For the text-containing cell, return its midpoint in [X, Y] coordinate format. 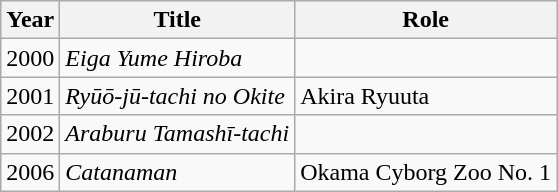
Catanaman [178, 172]
Year [30, 20]
Ryūō-jū-tachi no Okite [178, 96]
Akira Ryuuta [426, 96]
2000 [30, 58]
2001 [30, 96]
Okama Cyborg Zoo No. 1 [426, 172]
2002 [30, 134]
Role [426, 20]
2006 [30, 172]
Araburu Tamashī-tachi [178, 134]
Title [178, 20]
Eiga Yume Hiroba [178, 58]
